Detect which cell encompasses the target text, then output its [X, Y] center coordinate. 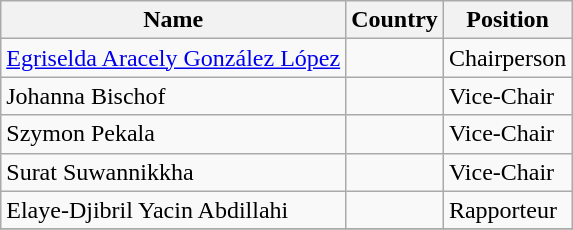
Country [395, 20]
Name [174, 20]
Position [507, 20]
Chairperson [507, 58]
Egriselda Aracely González López [174, 58]
Johanna Bischof [174, 96]
Elaye-Djibril Yacin Abdillahi [174, 210]
Rapporteur [507, 210]
Surat Suwannikkha [174, 172]
Szymon Pekala [174, 134]
